From the cell containing the given text, extract its center point as (x, y) coordinate. 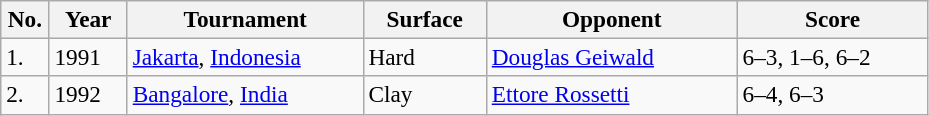
Bangalore, India (245, 95)
Jakarta, Indonesia (245, 57)
Score (832, 19)
6–3, 1–6, 6–2 (832, 57)
Opponent (612, 19)
No. (25, 19)
Year (88, 19)
Clay (424, 95)
2. (25, 95)
Surface (424, 19)
Hard (424, 57)
Douglas Geiwald (612, 57)
6–4, 6–3 (832, 95)
Ettore Rossetti (612, 95)
1. (25, 57)
1991 (88, 57)
Tournament (245, 19)
1992 (88, 95)
